Extract the (x, y) coordinate from the center of the cell holding the provided text.  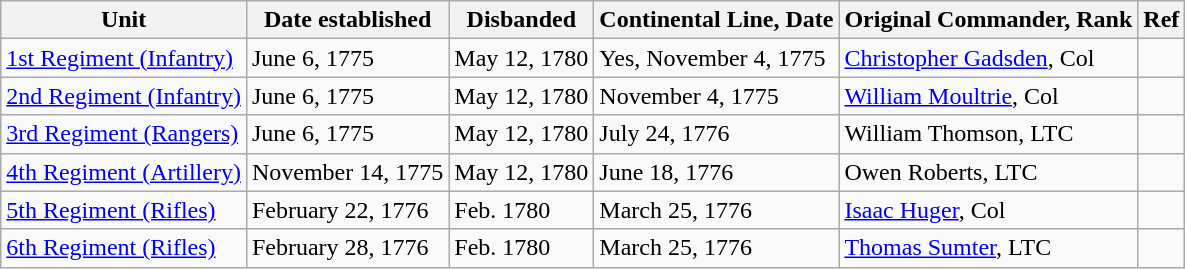
Christopher Gadsden, Col (988, 58)
1st Regiment (Infantry) (124, 58)
November 4, 1775 (716, 96)
4th Regiment (Artillery) (124, 172)
2nd Regiment (Infantry) (124, 96)
February 28, 1776 (347, 248)
William Moultrie, Col (988, 96)
November 14, 1775 (347, 172)
5th Regiment (Rifles) (124, 210)
Isaac Huger, Col (988, 210)
Yes, November 4, 1775 (716, 58)
Disbanded (522, 20)
6th Regiment (Rifles) (124, 248)
3rd Regiment (Rangers) (124, 134)
Date established (347, 20)
Owen Roberts, LTC (988, 172)
Ref (1162, 20)
July 24, 1776 (716, 134)
June 18, 1776 (716, 172)
Unit (124, 20)
February 22, 1776 (347, 210)
Original Commander, Rank (988, 20)
William Thomson, LTC (988, 134)
Thomas Sumter, LTC (988, 248)
Continental Line, Date (716, 20)
